From the cell containing the given text, extract its center point as [x, y] coordinate. 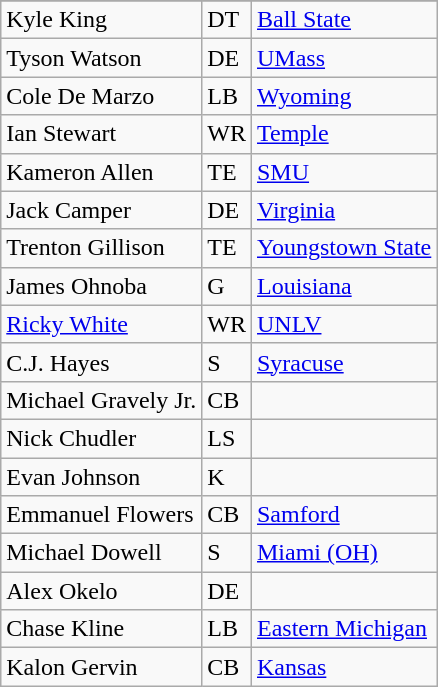
Jack Camper [102, 210]
Samford [344, 515]
SMU [344, 172]
James Ohnoba [102, 286]
Syracuse [344, 362]
Louisiana [344, 286]
Virginia [344, 210]
UNLV [344, 324]
Miami (OH) [344, 553]
Temple [344, 134]
Kansas [344, 667]
Cole De Marzo [102, 96]
Alex Okelo [102, 591]
Kyle King [102, 20]
Evan Johnson [102, 477]
Ian Stewart [102, 134]
Eastern Michigan [344, 629]
Trenton Gillison [102, 248]
Tyson Watson [102, 58]
Kalon Gervin [102, 667]
LS [227, 438]
Wyoming [344, 96]
Ball State [344, 20]
Ricky White [102, 324]
Nick Chudler [102, 438]
K [227, 477]
Emmanuel Flowers [102, 515]
Michael Gravely Jr. [102, 400]
DT [227, 20]
Kameron Allen [102, 172]
Chase Kline [102, 629]
Youngstown State [344, 248]
C.J. Hayes [102, 362]
Michael Dowell [102, 553]
UMass [344, 58]
G [227, 286]
